Identify which cell holds the provided text, then report its (x, y) central coordinate. 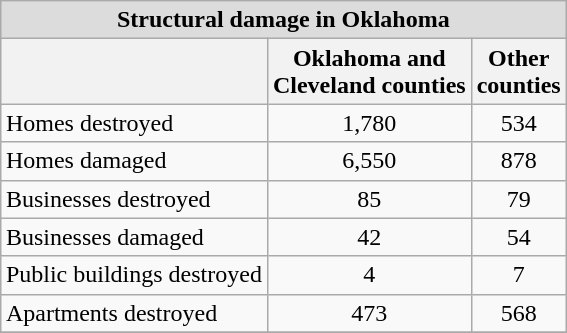
Othercounties (518, 72)
Structural damage in Oklahoma (283, 20)
Apartments destroyed (134, 313)
4 (369, 275)
Oklahoma andCleveland counties (369, 72)
42 (369, 237)
534 (518, 123)
Homes damaged (134, 161)
1,780 (369, 123)
6,550 (369, 161)
473 (369, 313)
Homes destroyed (134, 123)
878 (518, 161)
Businesses destroyed (134, 199)
Public buildings destroyed (134, 275)
85 (369, 199)
Businesses damaged (134, 237)
7 (518, 275)
79 (518, 199)
54 (518, 237)
568 (518, 313)
